Return (X, Y) of the center of cell containing provided text 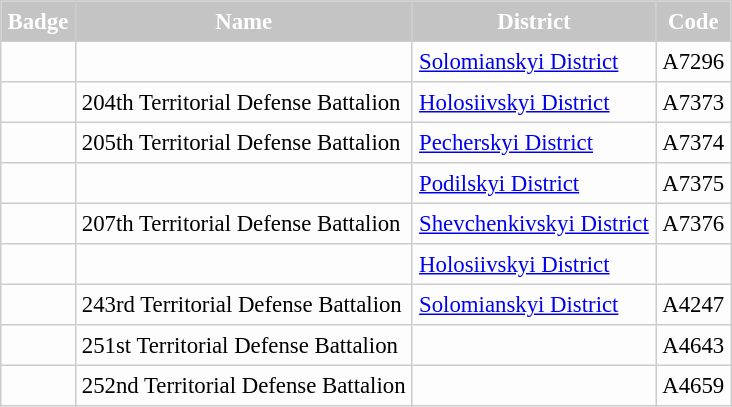
А4247 (694, 304)
204th Territorial Defense Battalion (244, 102)
Name (244, 21)
District (534, 21)
А7374 (694, 142)
А4659 (694, 385)
207th Territorial Defense Battalion (244, 223)
А7373 (694, 102)
251st Territorial Defense Battalion (244, 345)
А4643 (694, 345)
243rd Territorial Defense Battalion (244, 304)
Pecherskyi District (534, 142)
А7375 (694, 183)
Shevchenkivskyi District (534, 223)
А7376 (694, 223)
А7296 (694, 61)
205th Territorial Defense Battalion (244, 142)
252nd Territorial Defense Battalion (244, 385)
Podilskyi District (534, 183)
Badge (38, 21)
Code (694, 21)
